Determine the (X, Y) coordinate at the center of the cell enclosing the given text.  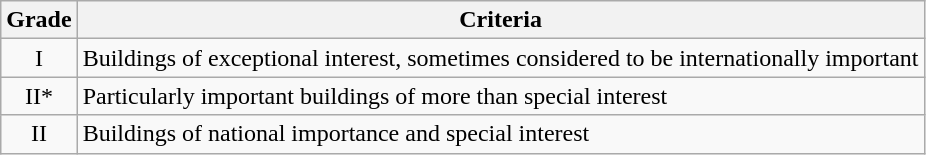
Grade (39, 20)
II (39, 134)
Criteria (500, 20)
Particularly important buildings of more than special interest (500, 96)
Buildings of exceptional interest, sometimes considered to be internationally important (500, 58)
Buildings of national importance and special interest (500, 134)
I (39, 58)
II* (39, 96)
